Identify which cell holds the provided text, then report its [X, Y] central coordinate. 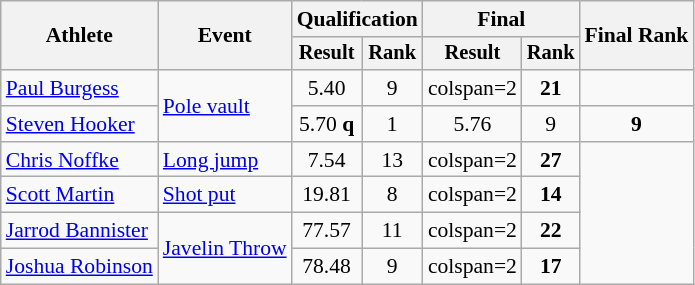
Jarrod Bannister [80, 231]
17 [551, 267]
Qualification [358, 19]
1 [392, 124]
5.40 [327, 88]
Final [502, 19]
Chris Noffke [80, 160]
Paul Burgess [80, 88]
11 [392, 231]
13 [392, 160]
8 [392, 195]
19.81 [327, 195]
21 [551, 88]
Shot put [225, 195]
Final Rank [637, 36]
Long jump [225, 160]
Event [225, 36]
77.57 [327, 231]
27 [551, 160]
14 [551, 195]
Steven Hooker [80, 124]
Scott Martin [80, 195]
Athlete [80, 36]
Joshua Robinson [80, 267]
7.54 [327, 160]
5.76 [472, 124]
22 [551, 231]
78.48 [327, 267]
5.70 q [327, 124]
Javelin Throw [225, 248]
Pole vault [225, 106]
